Locate the cell with the specified text and output its (X, Y) center coordinate. 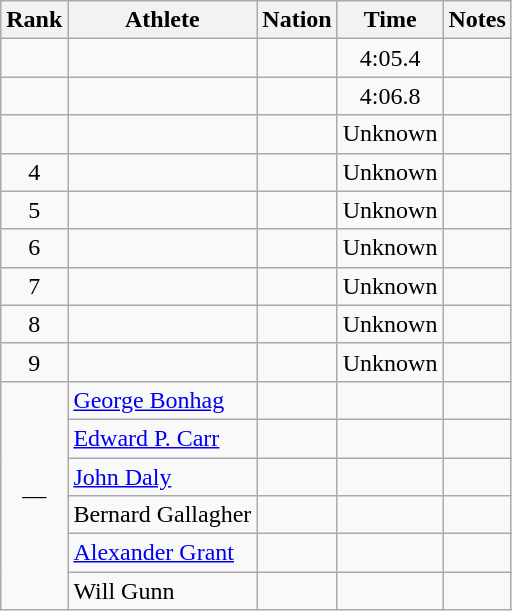
6 (34, 248)
Time (390, 20)
4:06.8 (390, 96)
Alexander Grant (162, 553)
— (34, 495)
Notes (477, 20)
9 (34, 362)
7 (34, 286)
Athlete (162, 20)
Edward P. Carr (162, 438)
4:05.4 (390, 58)
5 (34, 210)
John Daly (162, 477)
8 (34, 324)
George Bonhag (162, 400)
Will Gunn (162, 591)
Rank (34, 20)
Nation (297, 20)
4 (34, 172)
Bernard Gallagher (162, 515)
